Search for the cell housing the specified text and yield its (X, Y) center coordinate. 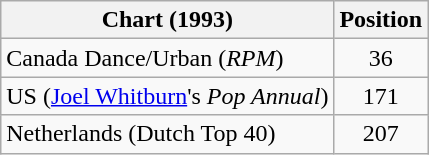
Canada Dance/Urban (RPM) (168, 58)
Chart (1993) (168, 20)
171 (381, 96)
Netherlands (Dutch Top 40) (168, 134)
36 (381, 58)
Position (381, 20)
US (Joel Whitburn's Pop Annual) (168, 96)
207 (381, 134)
